Scan for the cell matching the given text and deliver its (x, y) coordinate at center. 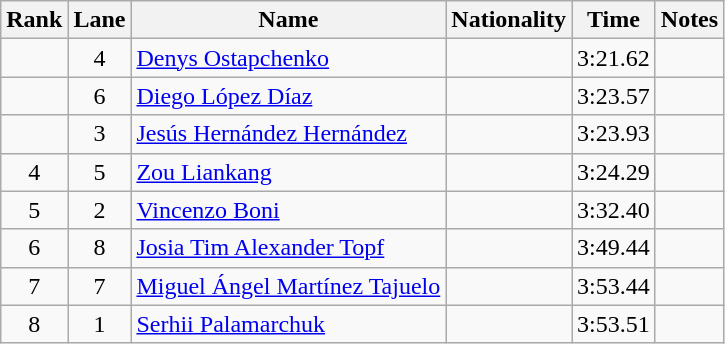
3:24.29 (614, 172)
3:32.40 (614, 210)
Lane (100, 20)
Vincenzo Boni (288, 210)
Miguel Ángel Martínez Tajuelo (288, 286)
Serhii Palamarchuk (288, 324)
1 (100, 324)
Josia Tim Alexander Topf (288, 248)
2 (100, 210)
3:21.62 (614, 58)
Nationality (509, 20)
Rank (34, 20)
3:49.44 (614, 248)
Denys Ostapchenko (288, 58)
Name (288, 20)
3:23.57 (614, 96)
Time (614, 20)
Notes (689, 20)
3:53.44 (614, 286)
3 (100, 134)
Diego López Díaz (288, 96)
Jesús Hernández Hernández (288, 134)
3:53.51 (614, 324)
3:23.93 (614, 134)
Zou Liankang (288, 172)
